Provide the (x, y) coordinate of the cell's center where the given text is located.  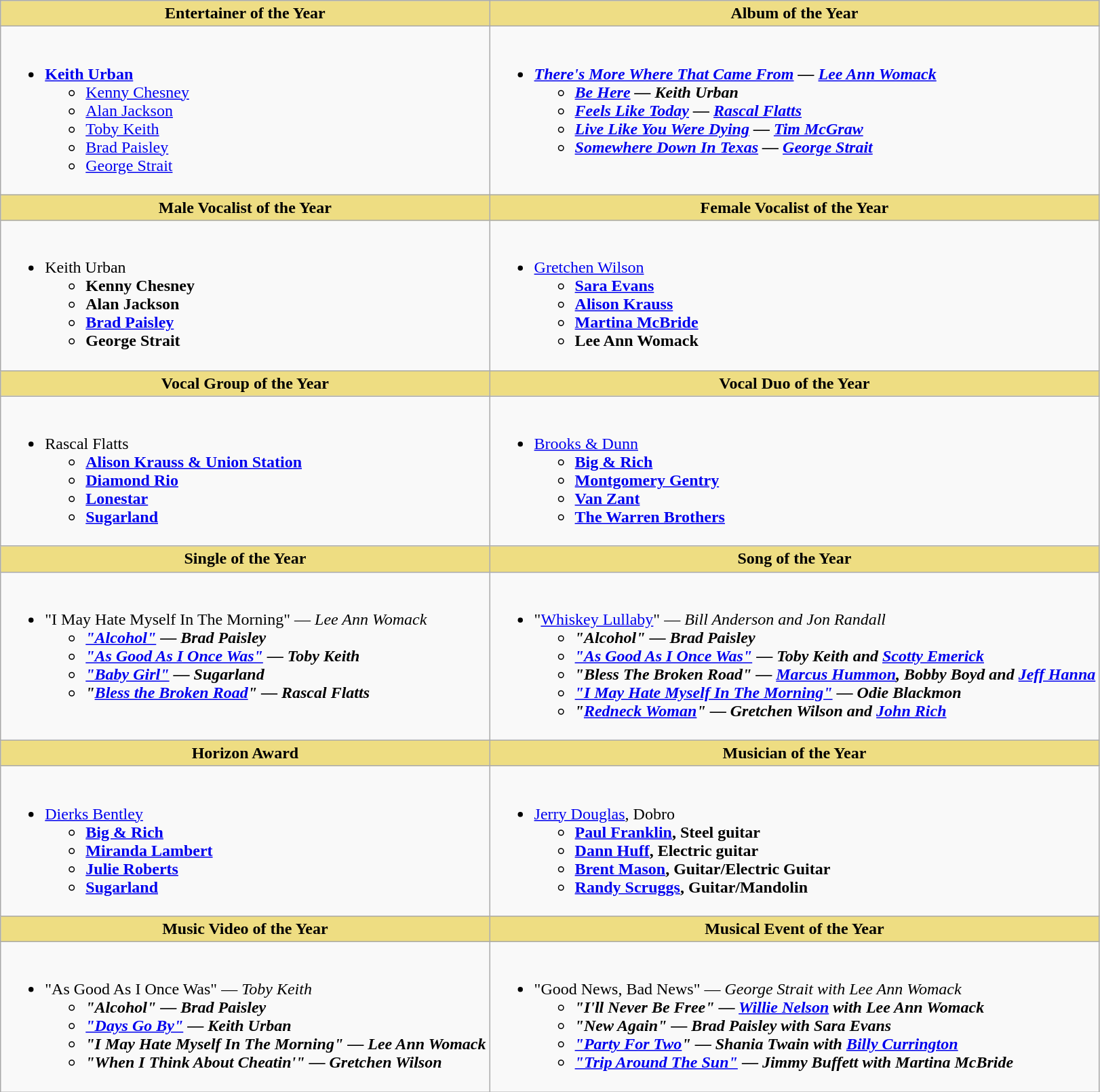
Album of the Year (795, 14)
Keith UrbanKenny ChesneyAlan JacksonToby KeithBrad PaisleyGeorge Strait (245, 111)
Entertainer of the Year (245, 14)
Brooks & DunnBig & RichMontgomery GentryVan ZantThe Warren Brothers (795, 471)
Vocal Group of the Year (245, 383)
Rascal FlattsAlison Krauss & Union StationDiamond RioLonestarSugarland (245, 471)
Female Vocalist of the Year (795, 208)
Musician of the Year (795, 753)
Musical Event of the Year (795, 929)
Song of the Year (795, 559)
Vocal Duo of the Year (795, 383)
Horizon Award (245, 753)
Gretchen WilsonSara EvansAlison KraussMartina McBrideLee Ann Womack (795, 296)
Dierks BentleyBig & RichMiranda LambertJulie RobertsSugarland (245, 841)
Music Video of the Year (245, 929)
Jerry Douglas, DobroPaul Franklin, Steel guitarDann Huff, Electric guitarBrent Mason, Guitar/Electric GuitarRandy Scruggs, Guitar/Mandolin (795, 841)
Keith UrbanKenny ChesneyAlan JacksonBrad PaisleyGeorge Strait (245, 296)
Male Vocalist of the Year (245, 208)
Single of the Year (245, 559)
